Extract the [x, y] coordinate from the center of the cell holding the provided text.  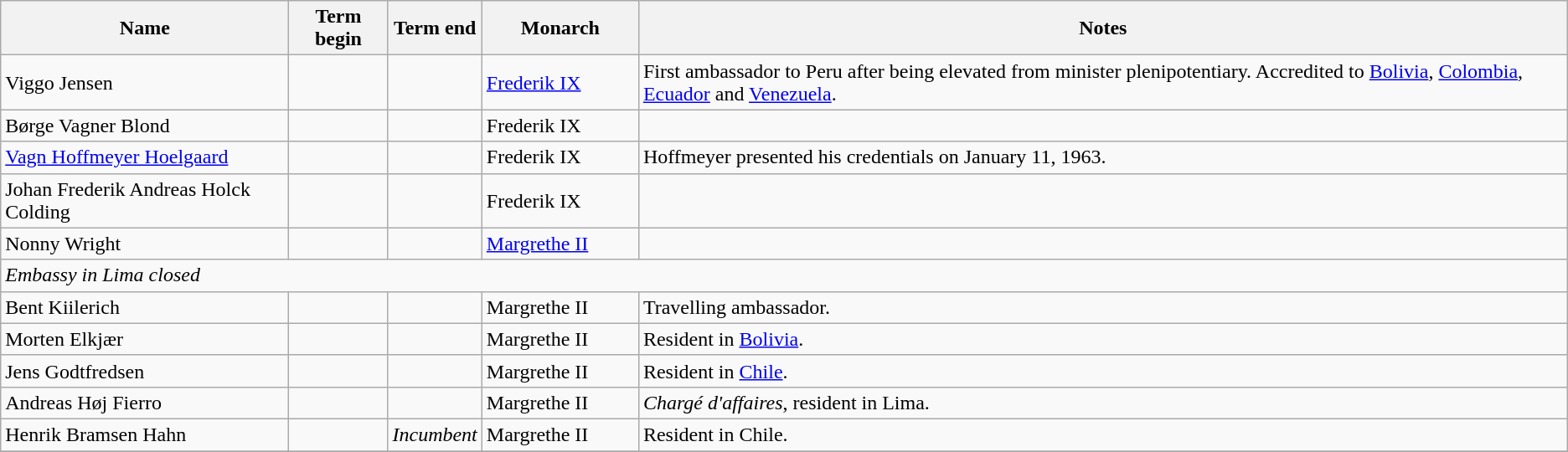
Monarch [560, 28]
Nonny Wright [145, 244]
Notes [1102, 28]
Incumbent [435, 434]
Andreas Høj Fierro [145, 403]
Hoffmeyer presented his credentials on January 11, 1963. [1102, 157]
Resident in Bolivia. [1102, 339]
Jens Godtfredsen [145, 371]
Morten Elkjær [145, 339]
Name [145, 28]
Chargé d'affaires, resident in Lima. [1102, 403]
Johan Frederik Andreas Holck Colding [145, 201]
First ambassador to Peru after being elevated from minister plenipotentiary. Accredited to Bolivia, Colombia, Ecuador and Venezuela. [1102, 82]
Term begin [338, 28]
Term end [435, 28]
Vagn Hoffmeyer Hoelgaard [145, 157]
Viggo Jensen [145, 82]
Henrik Bramsen Hahn [145, 434]
Børge Vagner Blond [145, 126]
Embassy in Lima closed [784, 275]
Bent Kiilerich [145, 307]
Travelling ambassador. [1102, 307]
